Output the [X, Y] coordinate of the center of the cell containing the given text.  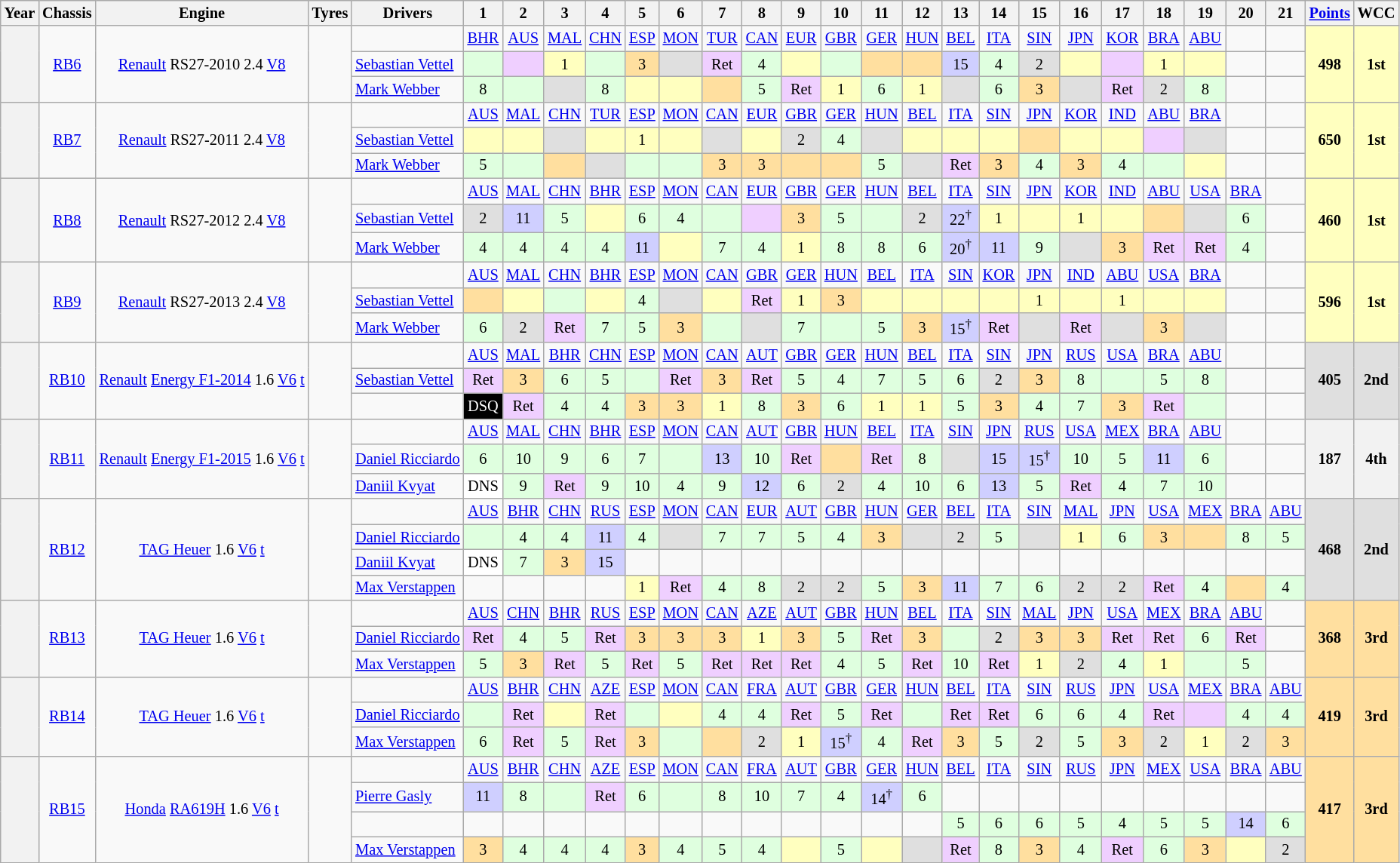
Honda RA619H 1.6 V6 t [202, 809]
16 [1080, 13]
RB14 [66, 717]
405 [1330, 380]
468 [1330, 549]
498 [1330, 63]
RB12 [66, 549]
RB7 [66, 140]
Chassis [66, 13]
Points [1330, 13]
RB10 [66, 380]
Renault Energy F1-2014 1.6 V6 t [202, 380]
417 [1330, 809]
18 [1163, 13]
650 [1330, 140]
21 [1285, 13]
Renault RS27-2012 2.4 V8 [202, 220]
RB11 [66, 459]
RB6 [66, 63]
22† [960, 219]
20† [960, 247]
RB13 [66, 638]
4th [1377, 459]
Drivers [407, 13]
Renault RS27-2011 2.4 V8 [202, 140]
RB9 [66, 303]
Tyres [330, 13]
460 [1330, 220]
419 [1330, 717]
19 [1205, 13]
RB8 [66, 220]
WCC [1377, 13]
368 [1330, 638]
Renault Energy F1-2015 1.6 V6 t [202, 459]
Pierre Gasly [407, 797]
596 [1330, 303]
DSQ [484, 406]
Renault RS27-2010 2.4 V8 [202, 63]
Engine [202, 13]
14† [882, 797]
187 [1330, 459]
Year [20, 13]
RB15 [66, 809]
Renault RS27-2013 2.4 V8 [202, 303]
20 [1246, 13]
17 [1122, 13]
